Search for the cell housing the specified text and yield its (X, Y) center coordinate. 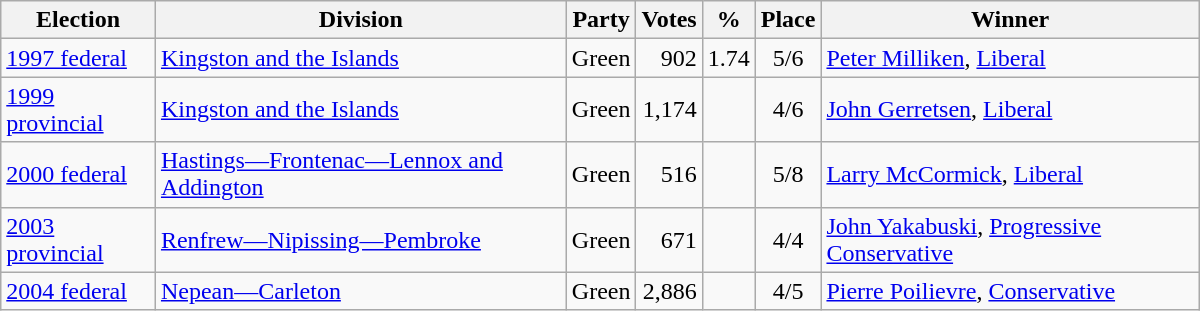
516 (669, 174)
Pierre Poilievre, Conservative (1010, 291)
Votes (669, 20)
2000 federal (78, 174)
5/8 (788, 174)
1.74 (728, 58)
4/6 (788, 110)
Larry McCormick, Liberal (1010, 174)
4/4 (788, 240)
5/6 (788, 58)
1,174 (669, 110)
Division (360, 20)
Hastings—Frontenac—Lennox and Addington (360, 174)
1999 provincial (78, 110)
Nepean—Carleton (360, 291)
2,886 (669, 291)
John Gerretsen, Liberal (1010, 110)
4/5 (788, 291)
% (728, 20)
1997 federal (78, 58)
Party (601, 20)
Peter Milliken, Liberal (1010, 58)
Place (788, 20)
2003 provincial (78, 240)
Winner (1010, 20)
John Yakabuski, Progressive Conservative (1010, 240)
Renfrew—Nipissing—Pembroke (360, 240)
Election (78, 20)
902 (669, 58)
671 (669, 240)
2004 federal (78, 291)
